Locate the cell with the specified text and output its [X, Y] center coordinate. 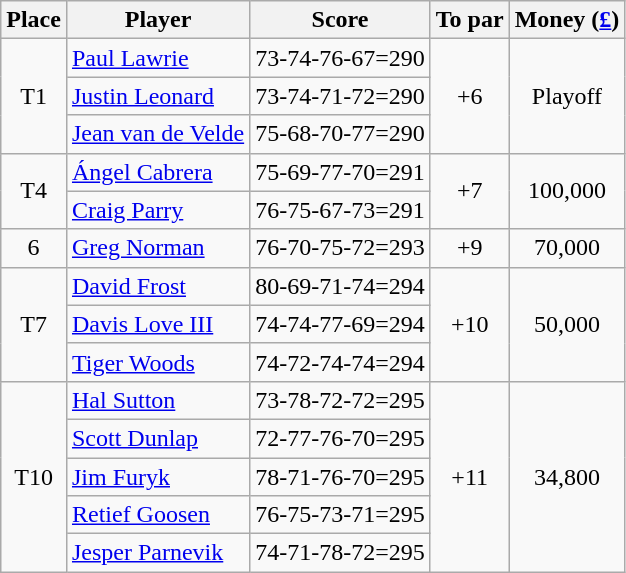
+6 [470, 96]
To par [470, 20]
Greg Norman [158, 248]
Place [34, 20]
76-75-73-71=295 [340, 515]
78-71-76-70=295 [340, 477]
Tiger Woods [158, 362]
Craig Parry [158, 210]
73-74-71-72=290 [340, 96]
76-75-67-73=291 [340, 210]
73-78-72-72=295 [340, 400]
Scott Dunlap [158, 438]
+7 [470, 191]
34,800 [567, 476]
Jesper Parnevik [158, 553]
T1 [34, 96]
Jim Furyk [158, 477]
74-72-74-74=294 [340, 362]
75-69-77-70=291 [340, 172]
Davis Love III [158, 324]
70,000 [567, 248]
T4 [34, 191]
Jean van de Velde [158, 134]
75-68-70-77=290 [340, 134]
Hal Sutton [158, 400]
Money (£) [567, 20]
76-70-75-72=293 [340, 248]
Retief Goosen [158, 515]
Ángel Cabrera [158, 172]
David Frost [158, 286]
+11 [470, 476]
74-74-77-69=294 [340, 324]
80-69-71-74=294 [340, 286]
50,000 [567, 324]
T10 [34, 476]
74-71-78-72=295 [340, 553]
6 [34, 248]
+10 [470, 324]
T7 [34, 324]
73-74-76-67=290 [340, 58]
Justin Leonard [158, 96]
Player [158, 20]
Score [340, 20]
+9 [470, 248]
Paul Lawrie [158, 58]
100,000 [567, 191]
72-77-76-70=295 [340, 438]
Playoff [567, 96]
